Locate the cell with the specified text and output its (x, y) center coordinate. 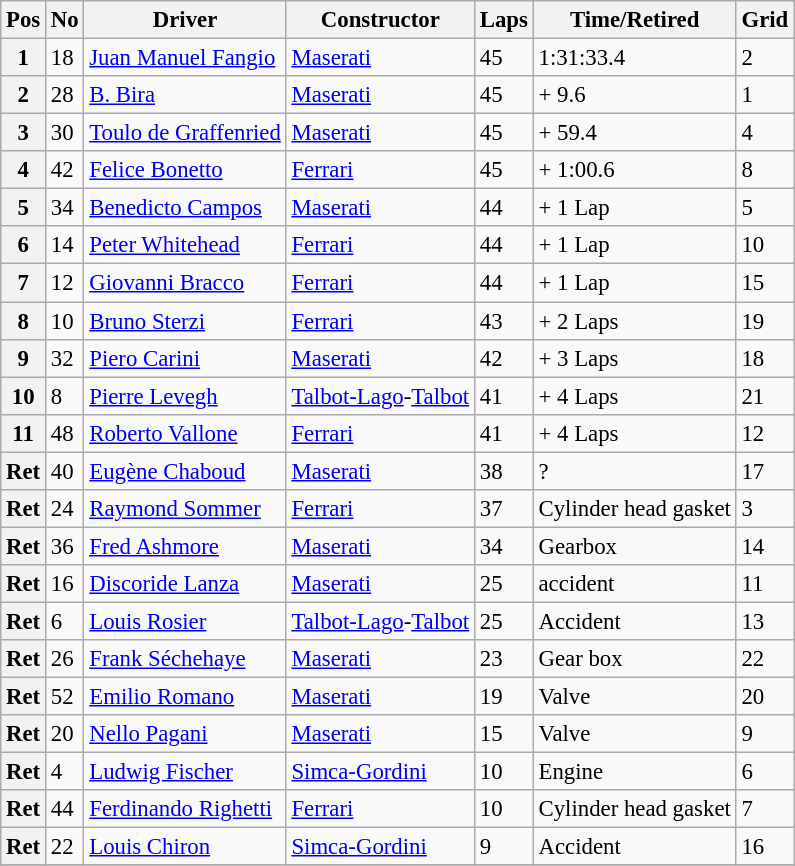
? (634, 471)
13 (764, 621)
Peter Whitehead (185, 245)
B. Bira (185, 95)
Roberto Vallone (185, 433)
No (65, 20)
43 (504, 321)
36 (65, 546)
Pierre Levegh (185, 396)
Eugène Chaboud (185, 471)
Bruno Sterzi (185, 321)
Felice Bonetto (185, 170)
48 (65, 433)
Laps (504, 20)
37 (504, 509)
Giovanni Bracco (185, 283)
accident (634, 584)
24 (65, 509)
32 (65, 358)
Engine (634, 772)
17 (764, 471)
1:31:33.4 (634, 58)
+ 1:00.6 (634, 170)
+ 59.4 (634, 133)
+ 2 Laps (634, 321)
52 (65, 697)
23 (504, 659)
Time/Retired (634, 20)
Toulo de Graffenried (185, 133)
Fred Ashmore (185, 546)
30 (65, 133)
Grid (764, 20)
Piero Carini (185, 358)
Benedicto Campos (185, 208)
38 (504, 471)
Raymond Sommer (185, 509)
Juan Manuel Fangio (185, 58)
Emilio Romano (185, 697)
21 (764, 396)
Louis Rosier (185, 621)
Louis Chiron (185, 847)
Pos (24, 20)
Discoride Lanza (185, 584)
Frank Séchehaye (185, 659)
Nello Pagani (185, 734)
40 (65, 471)
26 (65, 659)
28 (65, 95)
Ferdinando Righetti (185, 809)
+ 3 Laps (634, 358)
Gearbox (634, 546)
+ 9.6 (634, 95)
Driver (185, 20)
Gear box (634, 659)
Ludwig Fischer (185, 772)
Constructor (380, 20)
